Capture the cell that displays the provided text and extract its [X, Y] central coordinate. 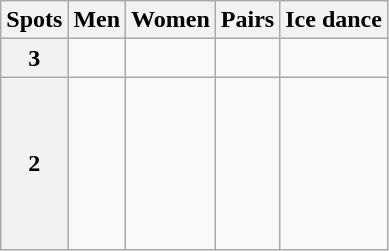
Men [97, 20]
2 [34, 164]
3 [34, 58]
Spots [34, 20]
Women [171, 20]
Ice dance [334, 20]
Pairs [247, 20]
